Detect which cell encompasses the target text, then output its [X, Y] center coordinate. 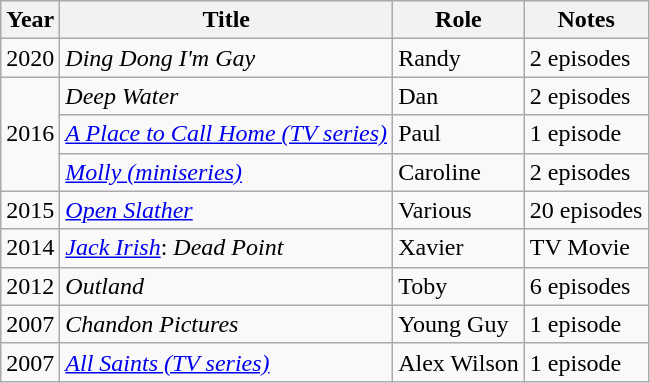
Jack Irish: Dead Point [226, 248]
Alex Wilson [459, 362]
20 episodes [586, 210]
Various [459, 210]
Young Guy [459, 324]
Deep Water [226, 96]
Chandon Pictures [226, 324]
2014 [30, 248]
Notes [586, 20]
All Saints (TV series) [226, 362]
Toby [459, 286]
6 episodes [586, 286]
TV Movie [586, 248]
2015 [30, 210]
Open Slather [226, 210]
Outland [226, 286]
Ding Dong I'm Gay [226, 58]
2012 [30, 286]
Year [30, 20]
Xavier [459, 248]
Title [226, 20]
2020 [30, 58]
Role [459, 20]
A Place to Call Home (TV series) [226, 134]
Paul [459, 134]
Randy [459, 58]
Molly (miniseries) [226, 172]
2016 [30, 134]
Dan [459, 96]
Caroline [459, 172]
